Identify which cell holds the provided text, then report its [X, Y] central coordinate. 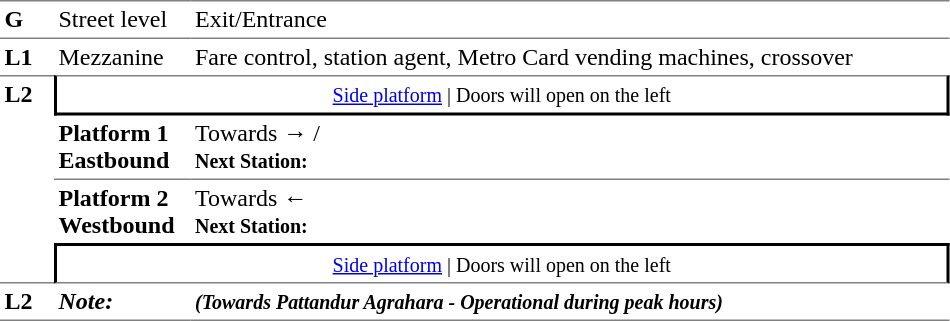
G [27, 20]
Fare control, station agent, Metro Card vending machines, crossover [570, 57]
Platform 1Eastbound [122, 148]
Mezzanine [122, 57]
Towards → / Next Station: [570, 148]
Towards ← Next Station: [570, 212]
L2 [27, 179]
Exit/Entrance [570, 20]
Street level [122, 20]
Platform 2Westbound [122, 212]
L1 [27, 57]
